Scan for the cell matching the given text and deliver its (X, Y) coordinate at center. 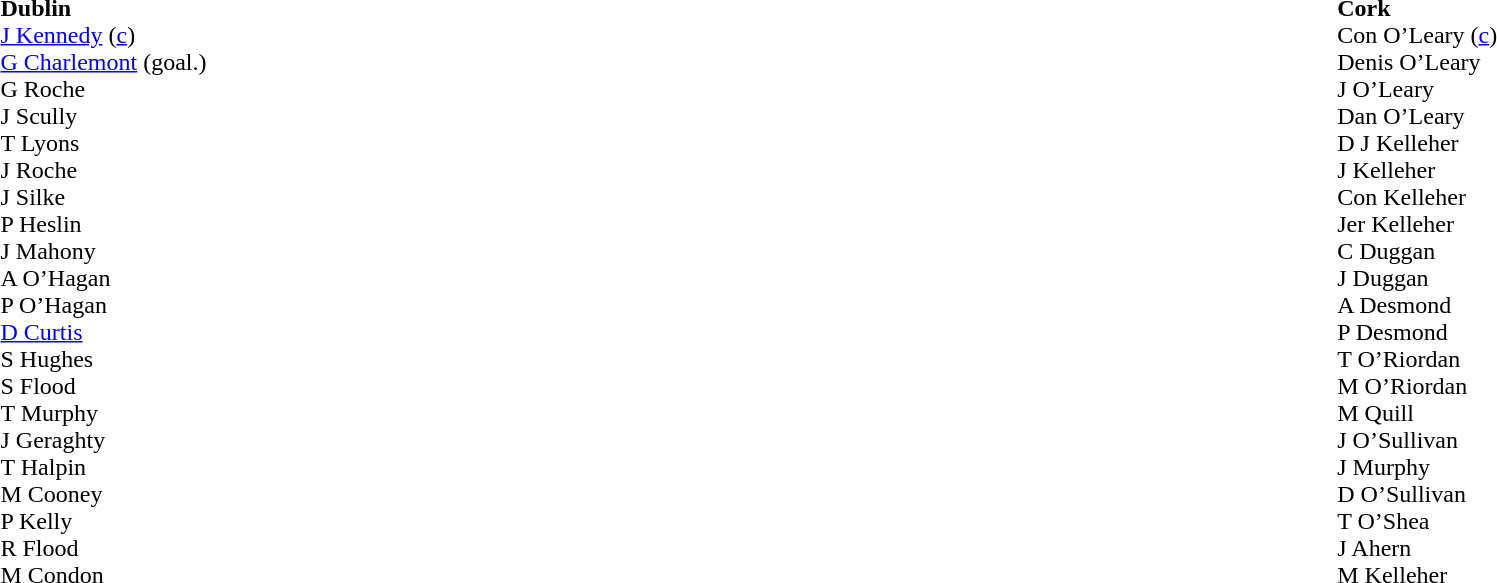
S Flood (103, 386)
D J Kelleher (1417, 144)
J Roche (103, 170)
T O’Riordan (1417, 360)
J Murphy (1417, 468)
J Silke (103, 198)
S Hughes (103, 360)
C Duggan (1417, 252)
G Charlemont (goal.) (103, 62)
T Halpin (103, 468)
J O’Sullivan (1417, 440)
J Geraghty (103, 440)
D O’Sullivan (1417, 494)
A Desmond (1417, 306)
J Kennedy (c) (103, 36)
M Quill (1417, 414)
J Ahern (1417, 548)
G Roche (103, 90)
P O’Hagan (103, 306)
J Kelleher (1417, 170)
J Mahony (103, 252)
Denis O’Leary (1417, 62)
Dan O’Leary (1417, 116)
P Kelly (103, 522)
M Cooney (103, 494)
T Murphy (103, 414)
R Flood (103, 548)
Jer Kelleher (1417, 224)
J O’Leary (1417, 90)
Con O’Leary (c) (1417, 36)
A O’Hagan (103, 278)
J Duggan (1417, 278)
P Heslin (103, 224)
T O’Shea (1417, 522)
T Lyons (103, 144)
M O’Riordan (1417, 386)
J Scully (103, 116)
Con Kelleher (1417, 198)
P Desmond (1417, 332)
D Curtis (103, 332)
